Search for the cell housing the specified text and yield its [x, y] center coordinate. 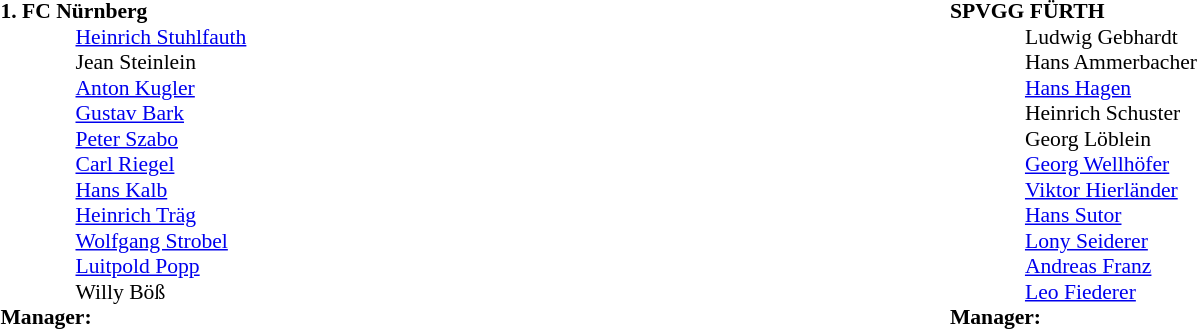
Hans Sutor [1111, 215]
Andreas Franz [1111, 267]
Hans Kalb [162, 190]
Peter Szabo [162, 139]
Leo Fiederer [1111, 292]
Gustav Bark [162, 113]
Ludwig Gebhardt [1111, 37]
Georg Löblein [1111, 139]
Heinrich Schuster [1111, 113]
Jean Steinlein [162, 63]
Georg Wellhöfer [1111, 165]
Wolfgang Strobel [162, 241]
Hans Ammerbacher [1111, 63]
Luitpold Popp [162, 267]
Viktor Hierländer [1111, 190]
Carl Riegel [162, 165]
Heinrich Träg [162, 215]
Lony Seiderer [1111, 241]
Heinrich Stuhlfauth [162, 37]
Willy Böß [162, 292]
Anton Kugler [162, 88]
Hans Hagen [1111, 88]
